From the cell containing the given text, extract its center point as (x, y) coordinate. 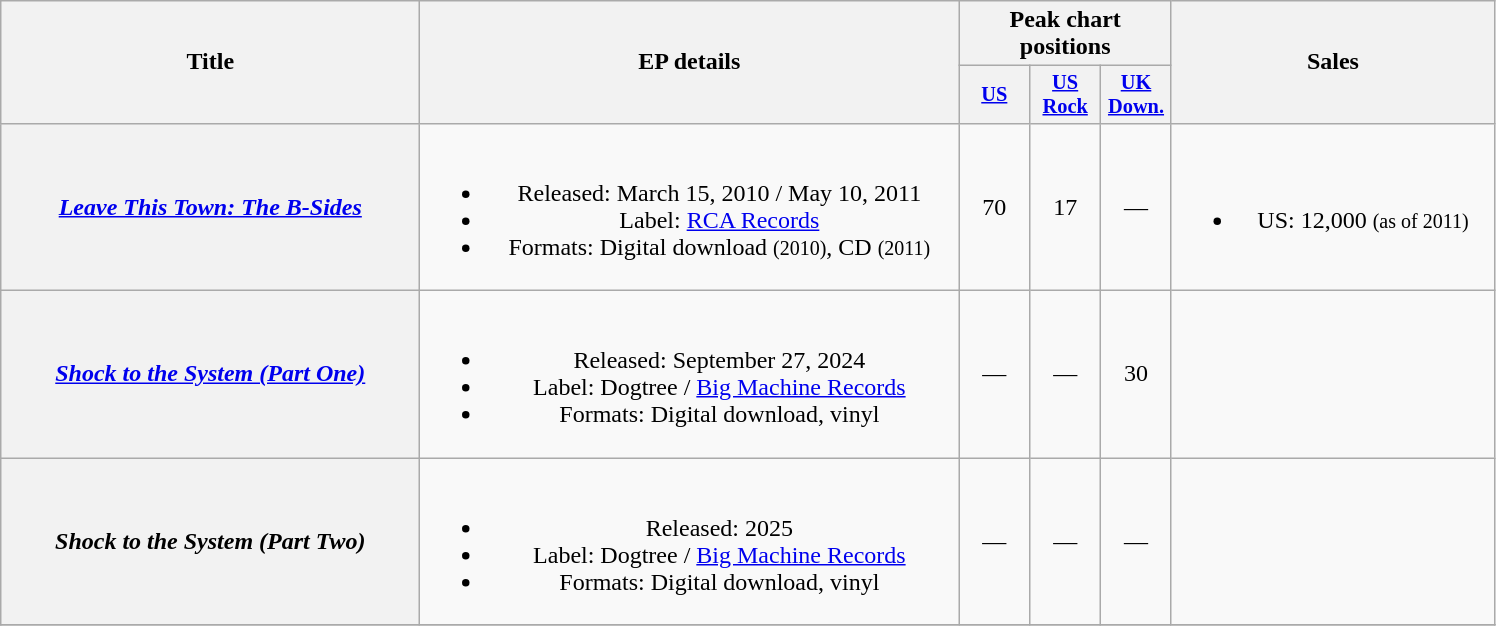
Leave This Town: The B-Sides (210, 206)
US (994, 95)
EP details (690, 62)
Released: 2025Label: Dogtree / Big Machine RecordsFormats: Digital download, vinyl (690, 542)
Released: September 27, 2024Label: Dogtree / Big Machine RecordsFormats: Digital download, vinyl (690, 374)
Sales (1332, 62)
Shock to the System (Part Two) (210, 542)
US: 12,000 (as of 2011) (1332, 206)
USRock (1066, 95)
30 (1136, 374)
Peak chart positions (1066, 34)
UKDown. (1136, 95)
Shock to the System (Part One) (210, 374)
70 (994, 206)
Released: March 15, 2010 / May 10, 2011Label: RCA RecordsFormats: Digital download (2010), CD (2011) (690, 206)
17 (1066, 206)
Title (210, 62)
